Capture the cell that displays the provided text and extract its [X, Y] central coordinate. 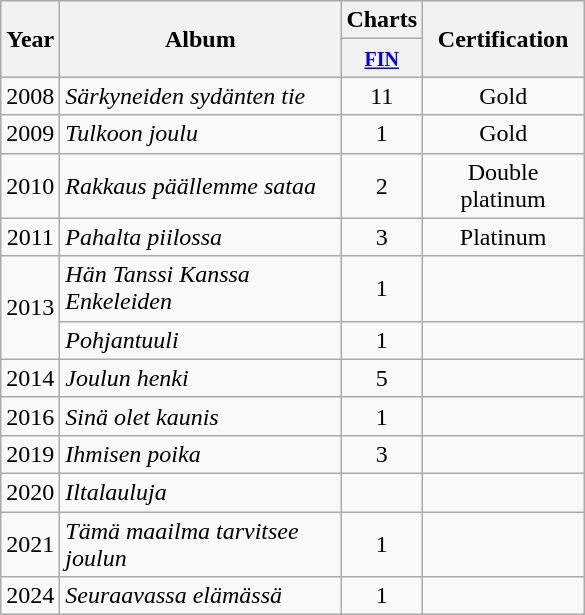
2021 [30, 544]
FIN [382, 58]
Year [30, 39]
2014 [30, 378]
Ihmisen poika [200, 454]
2009 [30, 134]
2013 [30, 308]
Tämä maailma tarvitsee joulun [200, 544]
Hän Tanssi Kanssa Enkeleiden [200, 288]
2016 [30, 416]
Seuraavassa elämässä [200, 596]
2024 [30, 596]
Tulkoon joulu [200, 134]
Sinä olet kaunis [200, 416]
Platinum [504, 237]
2011 [30, 237]
2020 [30, 492]
Album [200, 39]
Iltalauluja [200, 492]
2019 [30, 454]
Double platinum [504, 186]
Särkyneiden sydänten tie [200, 96]
2010 [30, 186]
2008 [30, 96]
Charts [382, 20]
Pahalta piilossa [200, 237]
5 [382, 378]
11 [382, 96]
Pohjantuuli [200, 340]
2 [382, 186]
Joulun henki [200, 378]
Rakkaus päällemme sataa [200, 186]
Certification [504, 39]
